From the cell containing the given text, extract its center point as (X, Y) coordinate. 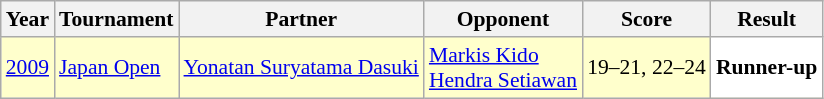
2009 (28, 68)
Result (766, 19)
Opponent (503, 19)
Japan Open (116, 68)
Markis Kido Hendra Setiawan (503, 68)
19–21, 22–24 (646, 68)
Tournament (116, 19)
Score (646, 19)
Runner-up (766, 68)
Yonatan Suryatama Dasuki (302, 68)
Year (28, 19)
Partner (302, 19)
